Find where the given text appears and provide that cell's center as (x, y) coordinate. 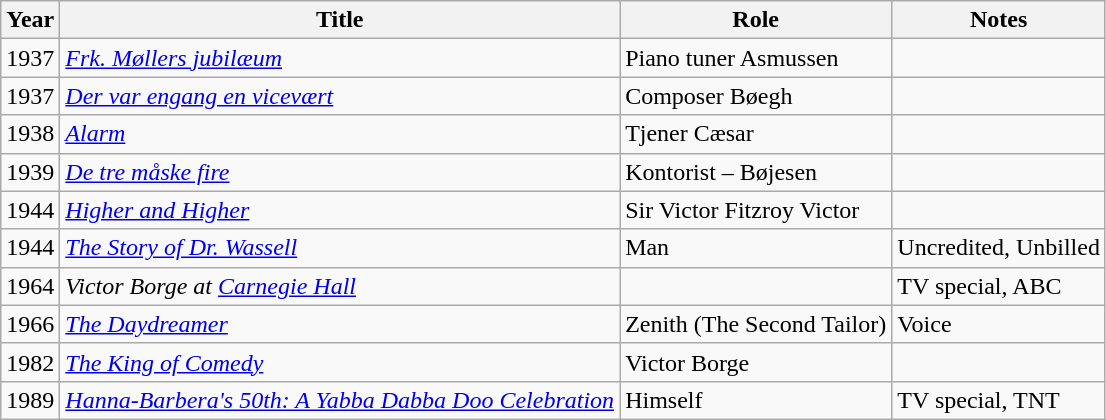
The King of Comedy (340, 362)
Hanna-Barbera's 50th: A Yabba Dabba Doo Celebration (340, 400)
1982 (30, 362)
De tre måske fire (340, 172)
1966 (30, 324)
Zenith (The Second Tailor) (756, 324)
Voice (999, 324)
Tjener Cæsar (756, 134)
The Daydreamer (340, 324)
Year (30, 20)
Man (756, 248)
Kontorist – Bøjesen (756, 172)
Role (756, 20)
The Story of Dr. Wassell (340, 248)
Victor Borge at Carnegie Hall (340, 286)
Uncredited, Unbilled (999, 248)
1989 (30, 400)
Victor Borge (756, 362)
Sir Victor Fitzroy Victor (756, 210)
1938 (30, 134)
Piano tuner Asmussen (756, 58)
Title (340, 20)
1939 (30, 172)
TV special, TNT (999, 400)
Der var engang en vicevært (340, 96)
1964 (30, 286)
TV special, ABC (999, 286)
Notes (999, 20)
Composer Bøegh (756, 96)
Frk. Møllers jubilæum (340, 58)
Himself (756, 400)
Alarm (340, 134)
Higher and Higher (340, 210)
